Scan for the cell matching the given text and deliver its (x, y) coordinate at center. 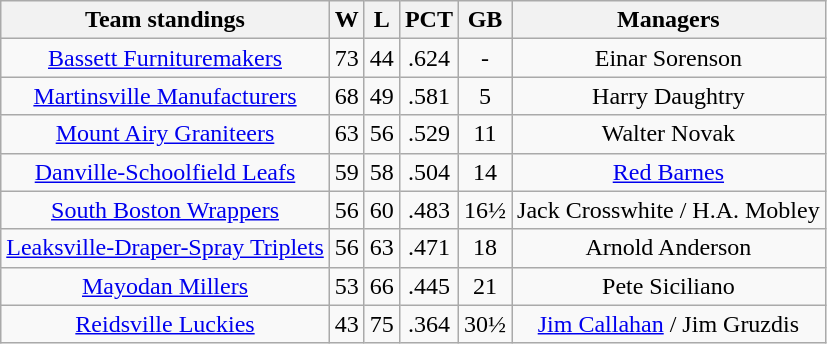
53 (346, 286)
Harry Daughtry (669, 96)
66 (382, 286)
30½ (484, 324)
Martinsville Manufacturers (166, 96)
16½ (484, 210)
- (484, 58)
Jim Callahan / Jim Gruzdis (669, 324)
.364 (428, 324)
60 (382, 210)
43 (346, 324)
Jack Crosswhite / H.A. Mobley (669, 210)
49 (382, 96)
5 (484, 96)
Bassett Furnituremakers (166, 58)
.504 (428, 172)
.445 (428, 286)
.529 (428, 134)
Leaksville-Draper-Spray Triplets (166, 248)
59 (346, 172)
11 (484, 134)
18 (484, 248)
44 (382, 58)
58 (382, 172)
W (346, 20)
Arnold Anderson (669, 248)
.624 (428, 58)
21 (484, 286)
75 (382, 324)
Reidsville Luckies (166, 324)
68 (346, 96)
14 (484, 172)
Team standings (166, 20)
Managers (669, 20)
.471 (428, 248)
Danville-Schoolfield Leafs (166, 172)
South Boston Wrappers (166, 210)
.483 (428, 210)
Red Barnes (669, 172)
L (382, 20)
PCT (428, 20)
73 (346, 58)
Mount Airy Graniteers (166, 134)
Pete Siciliano (669, 286)
GB (484, 20)
Walter Novak (669, 134)
Einar Sorenson (669, 58)
Mayodan Millers (166, 286)
.581 (428, 96)
